From the cell containing the given text, extract its center point as [X, Y] coordinate. 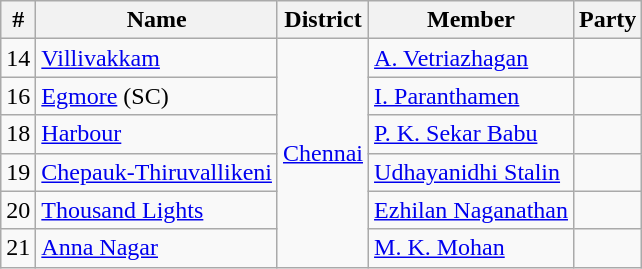
# [18, 20]
14 [18, 58]
P. K. Sekar Babu [472, 134]
20 [18, 210]
Udhayanidhi Stalin [472, 172]
Name [157, 20]
Egmore (SC) [157, 96]
Chennai [322, 153]
16 [18, 96]
19 [18, 172]
Chepauk-Thiruvallikeni [157, 172]
I. Paranthamen [472, 96]
District [322, 20]
18 [18, 134]
M. K. Mohan [472, 248]
Member [472, 20]
21 [18, 248]
Thousand Lights [157, 210]
Party [608, 20]
Harbour [157, 134]
Anna Nagar [157, 248]
A. Vetriazhagan [472, 58]
Ezhilan Naganathan [472, 210]
Villivakkam [157, 58]
